Search for the cell housing the specified text and yield its [X, Y] center coordinate. 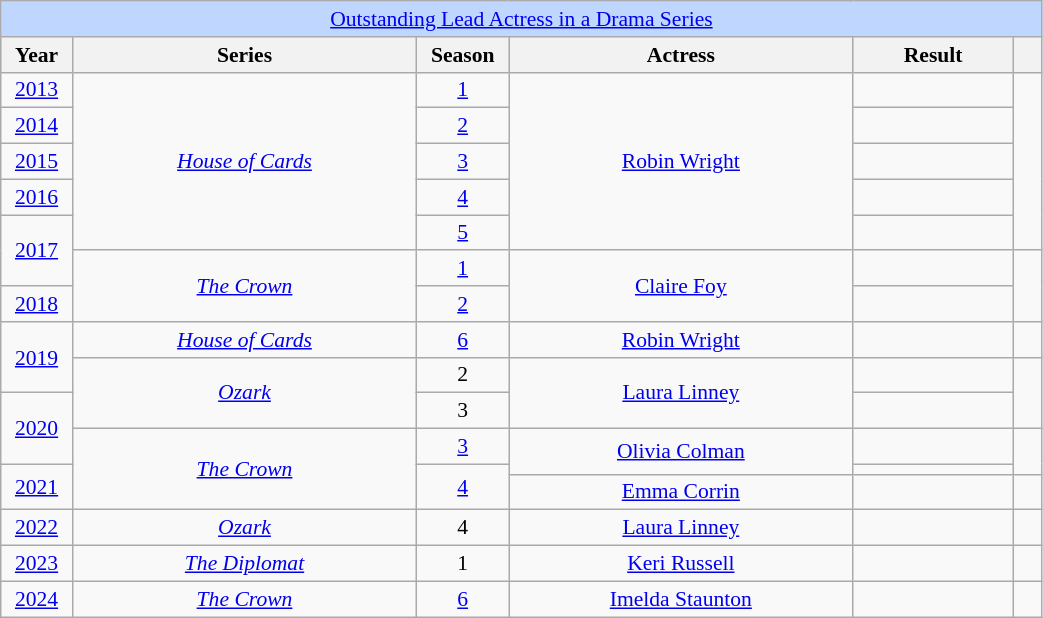
Olivia Colman [681, 452]
5 [463, 233]
2013 [37, 90]
Keri Russell [681, 564]
2017 [37, 250]
2021 [37, 487]
Year [37, 55]
Imelda Staunton [681, 599]
2014 [37, 126]
Emma Corrin [681, 492]
Result [933, 55]
Actress [681, 55]
2022 [37, 528]
Season [463, 55]
Series [244, 55]
Outstanding Lead Actress in a Drama Series [522, 19]
2019 [37, 358]
2018 [37, 304]
2016 [37, 197]
Claire Foy [681, 286]
2020 [37, 428]
2023 [37, 564]
The Diplomat [244, 564]
2024 [37, 599]
2015 [37, 162]
